From the cell containing the given text, extract its center point as [X, Y] coordinate. 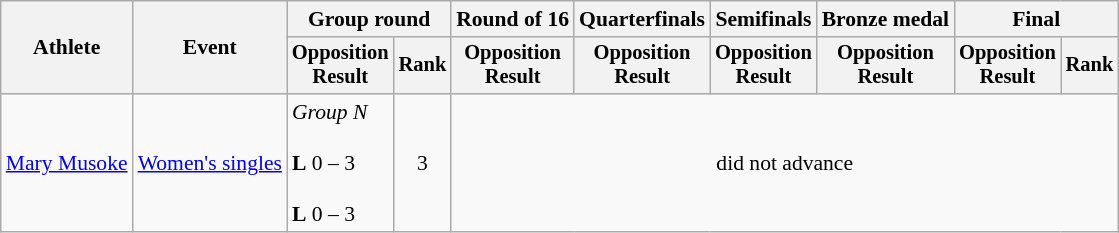
Mary Musoke [67, 163]
Bronze medal [886, 19]
Women's singles [210, 163]
Round of 16 [512, 19]
3 [423, 163]
Group round [369, 19]
Semifinals [764, 19]
Event [210, 48]
did not advance [784, 163]
Group NL 0 – 3L 0 – 3 [340, 163]
Quarterfinals [642, 19]
Athlete [67, 48]
Final [1036, 19]
